Search for the cell housing the specified text and yield its [x, y] center coordinate. 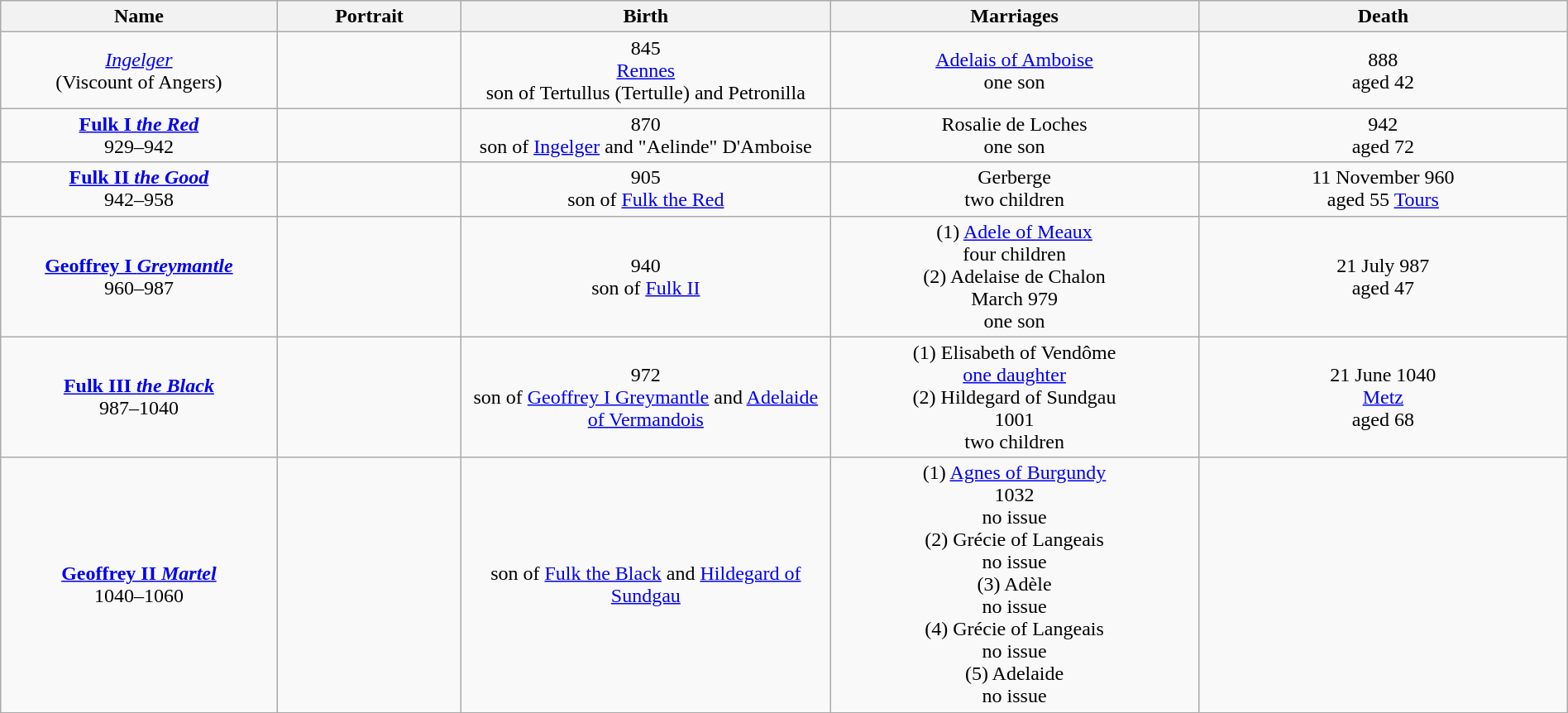
845Rennesson of Tertullus (Tertulle) and Petronilla [646, 70]
942aged 72 [1383, 136]
Portrait [369, 17]
Gerbergetwo children [1015, 189]
940son of Fulk II [646, 276]
(1) Adele of Meauxfour children(2) Adelaise de ChalonMarch 979one son [1015, 276]
(1) Agnes of Burgundy1032no issue(2) Grécie of Langeaisno issue(3) Adèleno issue(4) Grécie of Langeaisno issue(5) Adelaideno issue [1015, 585]
Geoffrey I Greymantle960–987 [139, 276]
Birth [646, 17]
888aged 42 [1383, 70]
21 July 987aged 47 [1383, 276]
(1) Elisabeth of Vendômeone daughter(2) Hildegard of Sundgau1001two children [1015, 397]
Geoffrey II Martel1040–1060 [139, 585]
Death [1383, 17]
Rosalie de Lochesone son [1015, 136]
972son of Geoffrey I Greymantle and Adelaide of Vermandois [646, 397]
11 November 960aged 55 Tours [1383, 189]
870son of Ingelger and "Aelinde" D'Amboise [646, 136]
Fulk III the Black987–1040 [139, 397]
905son of Fulk the Red [646, 189]
Adelais of Amboiseone son [1015, 70]
21 June 1040Metzaged 68 [1383, 397]
son of Fulk the Black and Hildegard of Sundgau [646, 585]
Ingelger(Viscount of Angers) [139, 70]
Name [139, 17]
Marriages [1015, 17]
Fulk I the Red929–942 [139, 136]
Fulk II the Good942–958 [139, 189]
